Extract the [X, Y] coordinate from the center of the cell holding the provided text.  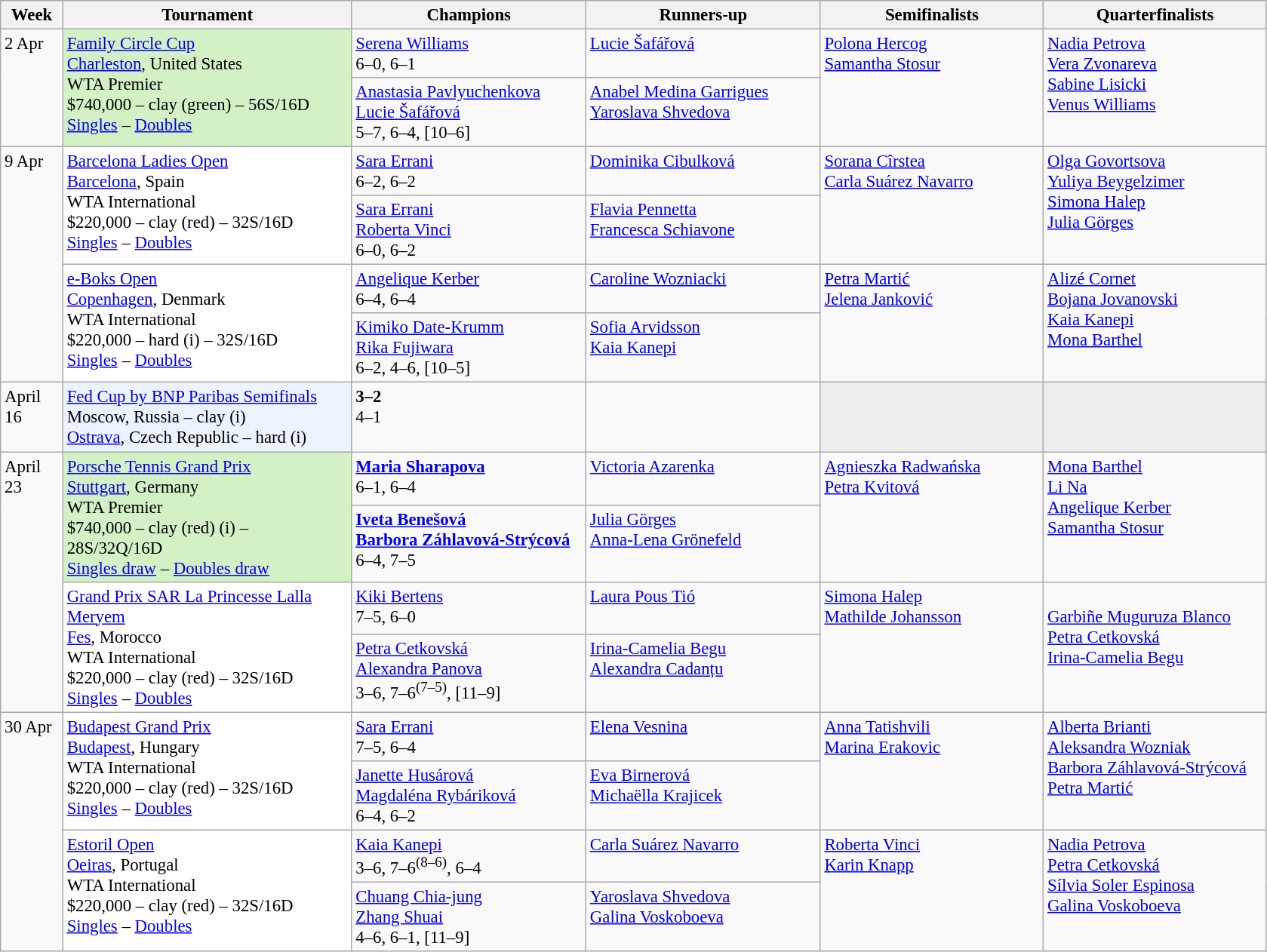
Anna Tatishvili Marina Erakovic [932, 771]
Dominika Cibulková [703, 172]
Alizé Cornet Bojana Jovanovski Kaia Kanepi Mona Barthel [1155, 324]
Quarterfinalists [1155, 15]
Petra Martić Jelena Janković [932, 324]
Maria Sharapova6–1, 6–4 [469, 478]
Serena Williams 6–0, 6–1 [469, 54]
Petra Cetkovská Alexandra Panova3–6, 7–6(7–5), [11–9] [469, 673]
Simona Halep Mathilde Johansson [932, 647]
Julia Görges Anna-Lena Grönefeld [703, 543]
Anabel Medina Garrigues Yaroslava Shvedova [703, 112]
Kiki Bertens 7–5, 6–0 [469, 608]
Sofia Arvidsson Kaia Kanepi [703, 349]
3–2 4–1 [469, 417]
Porsche Tennis Grand PrixStuttgart, GermanyWTA Premier$740,000 – clay (red) (i) – 28S/32Q/16DSingles draw – Doubles draw [207, 517]
Polona Hercog Samantha Stosur [932, 88]
Chuang Chia-jung Zhang Shuai 4–6, 6–1, [11–9] [469, 917]
Tournament [207, 15]
Grand Prix SAR La Princesse Lalla MeryemFes, MoroccoWTA International$220,000 – clay (red) – 32S/16DSingles – Doubles [207, 647]
Sara Errani6–2, 6–2 [469, 172]
Nadia Petrova Vera Zvonareva Sabine Lisicki Venus Williams [1155, 88]
Janette Husárová Magdaléna Rybáriková6–4, 6–2 [469, 795]
Angelique Kerber 6–4, 6–4 [469, 290]
Champions [469, 15]
Estoril OpenOeiras, PortugalWTA International$220,000 – clay (red) – 32S/16DSingles – Doubles [207, 890]
April 23 [32, 582]
Laura Pous Tió [703, 608]
Irina-Camelia Begu Alexandra Cadanțu [703, 673]
e-Boks OpenCopenhagen, DenmarkWTA International$220,000 – hard (i) – 32S/16DSingles – Doubles [207, 324]
Flavia Pennetta Francesca Schiavone [703, 230]
2 Apr [32, 88]
Yaroslava Shvedova Galina Voskoboeva [703, 917]
Iveta Benešová Barbora Záhlavová-Strýcová 6–4, 7–5 [469, 543]
April 16 [32, 417]
Sorana Cîrstea Carla Suárez Navarro [932, 206]
Semifinalists [932, 15]
Kaia Kanepi 3–6, 7–6(8–6), 6–4 [469, 855]
Runners-up [703, 15]
30 Apr [32, 831]
Caroline Wozniacki [703, 290]
Lucie Šafářová [703, 54]
Kimiko Date-Krumm Rika Fujiwara6–2, 4–6, [10–5] [469, 349]
Family Circle CupCharleston, United StatesWTA Premier$740,000 – clay (green) – 56S/16DSingles – Doubles [207, 88]
Eva Birnerová Michaëlla Krajicek [703, 795]
Week [32, 15]
Carla Suárez Navarro [703, 855]
Elena Vesnina [703, 736]
Roberta Vinci Karin Knapp [932, 890]
Barcelona Ladies OpenBarcelona, SpainWTA International$220,000 – clay (red) – 32S/16DSingles – Doubles [207, 206]
Victoria Azarenka [703, 478]
Sara Errani Roberta Vinci 6–0, 6–2 [469, 230]
Mona Barthel Li Na Angelique Kerber Samantha Stosur [1155, 517]
Garbiñe Muguruza Blanco Petra Cetkovská Irina-Camelia Begu [1155, 647]
9 Apr [32, 265]
Budapest Grand PrixBudapest, HungaryWTA International$220,000 – clay (red) – 32S/16DSingles – Doubles [207, 771]
Agnieszka Radwańska Petra Kvitová [932, 517]
Anastasia Pavlyuchenkova Lucie Šafářová5–7, 6–4, [10–6] [469, 112]
Olga Govortsova Yuliya Beygelzimer Simona Halep Julia Görges [1155, 206]
Sara Errani 7–5, 6–4 [469, 736]
Nadia Petrova Petra Cetkovská Sílvia Soler Espinosa Galina Voskoboeva [1155, 890]
Fed Cup by BNP Paribas Semifinals Moscow, Russia – clay (i)Ostrava, Czech Republic – hard (i) [207, 417]
Alberta Brianti Aleksandra Wozniak Barbora Záhlavová-Strýcová Petra Martić [1155, 771]
